Identify which cell holds the provided text, then report its (X, Y) central coordinate. 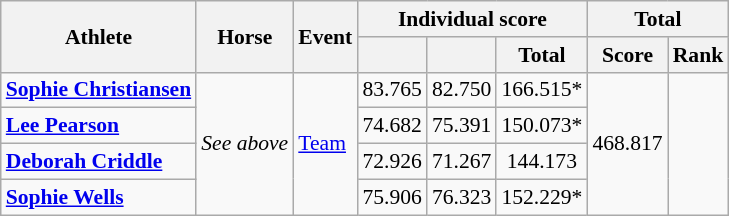
Team (325, 143)
Sophie Christiansen (98, 90)
75.906 (392, 197)
Lee Pearson (98, 126)
76.323 (462, 197)
71.267 (462, 162)
Event (325, 36)
166.515* (542, 90)
See above (244, 143)
72.926 (392, 162)
Horse (244, 36)
82.750 (462, 90)
468.817 (627, 143)
Deborah Criddle (98, 162)
Individual score (472, 19)
150.073* (542, 126)
144.173 (542, 162)
Athlete (98, 36)
152.229* (542, 197)
Sophie Wells (98, 197)
Rank (698, 55)
75.391 (462, 126)
Score (627, 55)
83.765 (392, 90)
74.682 (392, 126)
